Find where the given text appears and provide that cell's center as [X, Y] coordinate. 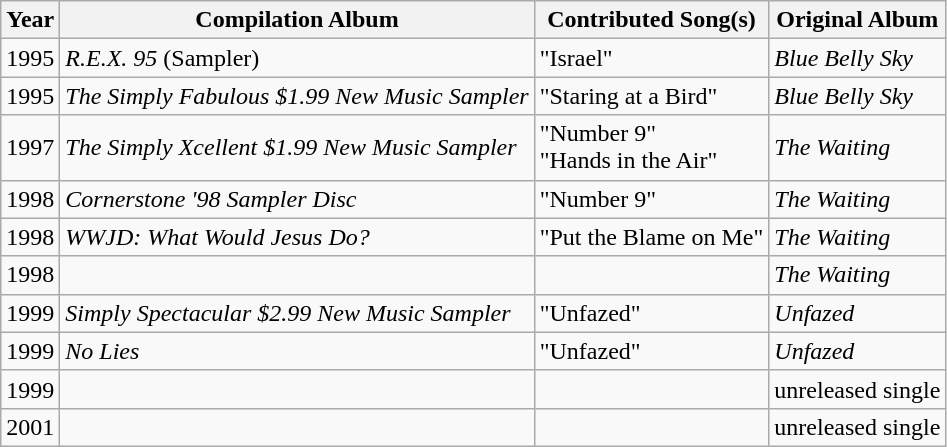
Compilation Album [297, 20]
1997 [30, 148]
Original Album [858, 20]
"Number 9" [652, 199]
The Simply Xcellent $1.99 New Music Sampler [297, 148]
"Number 9" "Hands in the Air" [652, 148]
Contributed Song(s) [652, 20]
WWJD: What Would Jesus Do? [297, 237]
"Israel" [652, 58]
"Put the Blame on Me" [652, 237]
Cornerstone '98 Sampler Disc [297, 199]
The Simply Fabulous $1.99 New Music Sampler [297, 96]
R.E.X. 95 (Sampler) [297, 58]
"Staring at a Bird" [652, 96]
Simply Spectacular $2.99 New Music Sampler [297, 313]
Year [30, 20]
No Lies [297, 351]
2001 [30, 427]
